Pinpoint the cell where the given text exists, returning its (x, y) midpoint coordinate. 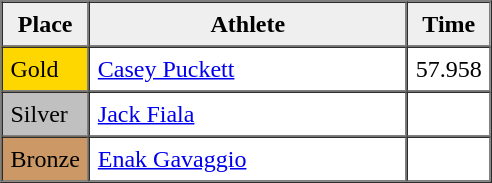
Place (46, 24)
Time (449, 24)
Enak Gavaggio (248, 158)
57.958 (449, 68)
Athlete (248, 24)
Bronze (46, 158)
Casey Puckett (248, 68)
Jack Fiala (248, 114)
Silver (46, 114)
Gold (46, 68)
